Search for the cell housing the specified text and yield its (X, Y) center coordinate. 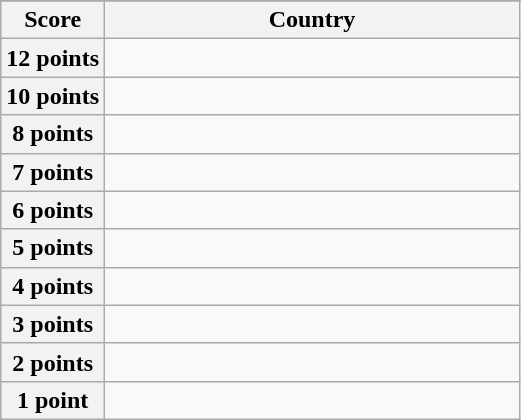
5 points (53, 248)
4 points (53, 286)
2 points (53, 362)
Country (312, 20)
6 points (53, 210)
Score (53, 20)
7 points (53, 172)
3 points (53, 324)
12 points (53, 58)
8 points (53, 134)
10 points (53, 96)
1 point (53, 400)
